Identify which cell holds the provided text, then report its [X, Y] central coordinate. 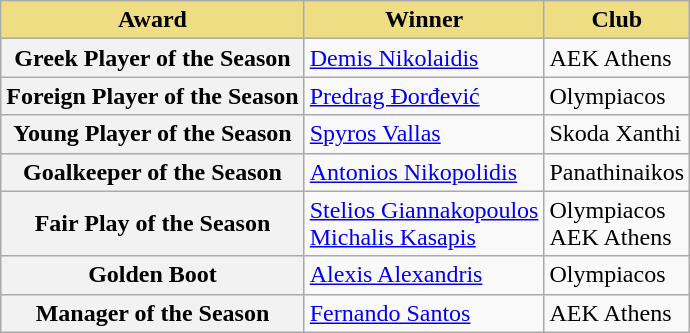
Antonios Nikopolidis [424, 172]
Young Player of the Season [152, 134]
Stelios Giannakopoulos Michalis Kasapis [424, 224]
Foreign Player of the Season [152, 96]
Demis Nikolaidis [424, 58]
Predrag Đorđević [424, 96]
Award [152, 20]
Goalkeeper of the Season [152, 172]
Skoda Xanthi [617, 134]
Alexis Alexandris [424, 275]
Fernando Santos [424, 313]
OlympiacosAEK Athens [617, 224]
Manager of the Season [152, 313]
Spyros Vallas [424, 134]
Winner [424, 20]
Fair Play of the Season [152, 224]
Panathinaikos [617, 172]
Greek Player of the Season [152, 58]
Golden Boot [152, 275]
Club [617, 20]
